Return [X, Y] of the center of cell containing provided text 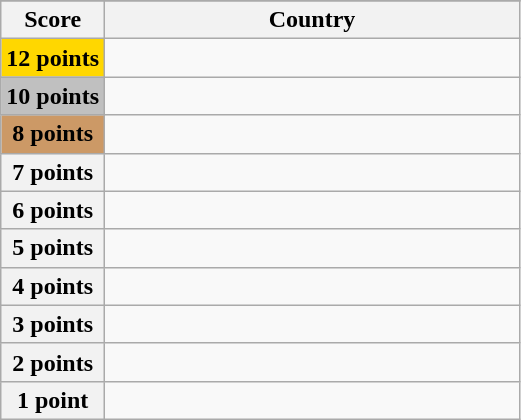
12 points [53, 58]
7 points [53, 172]
Country [312, 20]
3 points [53, 324]
8 points [53, 134]
2 points [53, 362]
Score [53, 20]
1 point [53, 400]
6 points [53, 210]
5 points [53, 248]
4 points [53, 286]
10 points [53, 96]
